Extract the (x, y) coordinate from the center of the cell holding the provided text.  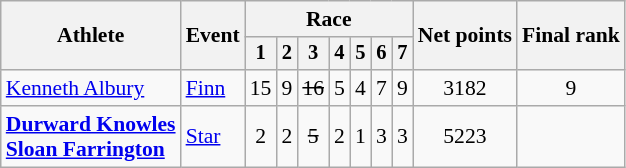
3182 (465, 88)
Final rank (571, 36)
Kenneth Albury (91, 88)
Durward KnowlesSloan Farrington (91, 136)
15 (261, 88)
Race (329, 19)
16 (313, 88)
6 (382, 54)
Event (213, 36)
Net points (465, 36)
Finn (213, 88)
Star (213, 136)
5223 (465, 136)
Athlete (91, 36)
